Return [x, y] of the center of cell containing provided text 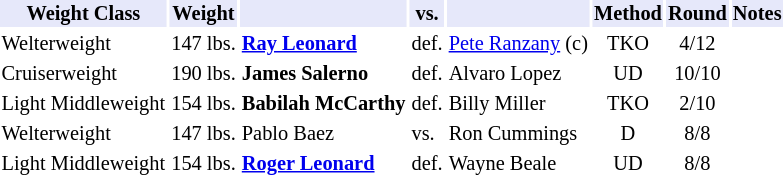
2/10 [697, 104]
Billy Miller [518, 104]
Ray Leonard [324, 44]
Round [697, 14]
Weight Class [84, 14]
Pablo Baez [324, 134]
Ron Cummings [518, 134]
Babilah McCarthy [324, 104]
Notes [757, 14]
Cruiserweight [84, 74]
4/12 [697, 44]
Weight [204, 14]
8/8 [697, 134]
James Salerno [324, 74]
UD [628, 74]
Light Middleweight [84, 104]
10/10 [697, 74]
Alvaro Lopez [518, 74]
Method [628, 14]
D [628, 134]
190 lbs. [204, 74]
154 lbs. [204, 104]
Pete Ranzany (c) [518, 44]
